Capture the cell that displays the provided text and extract its [X, Y] central coordinate. 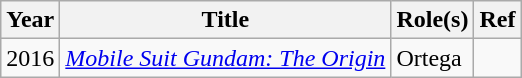
Ref [498, 20]
Ortega [432, 58]
Year [30, 20]
Role(s) [432, 20]
2016 [30, 58]
Title [226, 20]
Mobile Suit Gundam: The Origin [226, 58]
